Find where the given text appears and provide that cell's center as (x, y) coordinate. 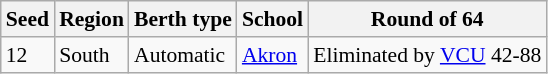
Round of 64 (427, 19)
Eliminated by VCU 42-88 (427, 55)
Berth type (183, 19)
South (92, 55)
Automatic (183, 55)
12 (28, 55)
Region (92, 19)
Akron (272, 55)
School (272, 19)
Seed (28, 19)
